Pinpoint the cell where the given text exists, returning its [x, y] midpoint coordinate. 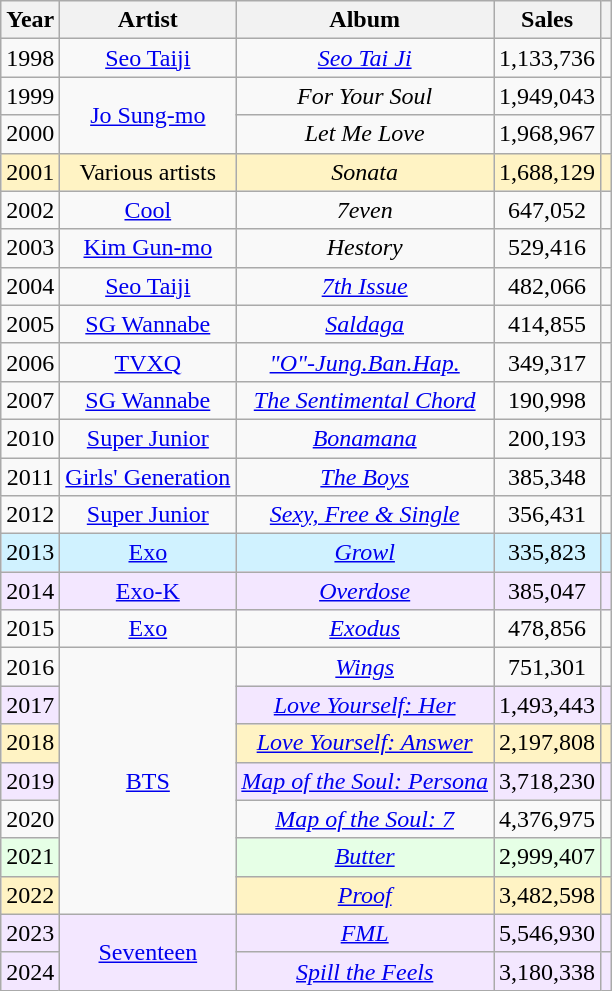
356,431 [548, 515]
Girls' Generation [148, 477]
Saldaga [365, 324]
200,193 [548, 438]
2017 [30, 705]
3,718,230 [548, 781]
2004 [30, 286]
529,416 [548, 248]
2003 [30, 248]
2006 [30, 362]
414,855 [548, 324]
2022 [30, 895]
2016 [30, 667]
Spill the Feels [365, 971]
Exo-K [148, 591]
1999 [30, 96]
1,968,967 [548, 134]
The Boys [365, 477]
Jo Sung-mo [148, 115]
2013 [30, 553]
1,949,043 [548, 96]
2014 [30, 591]
2019 [30, 781]
1,688,129 [548, 172]
1,133,736 [548, 58]
7th Issue [365, 286]
Sonata [365, 172]
Seo Tai Ji [365, 58]
Wings [365, 667]
2018 [30, 743]
BTS [148, 781]
3,180,338 [548, 971]
Butter [365, 857]
Sales [548, 20]
2005 [30, 324]
2007 [30, 400]
FML [365, 933]
2010 [30, 438]
TVXQ [148, 362]
Map of the Soul: Persona [365, 781]
Seventeen [148, 952]
190,998 [548, 400]
Love Yourself: Answer [365, 743]
Proof [365, 895]
Kim Gun-mo [148, 248]
2012 [30, 515]
482,066 [548, 286]
2021 [30, 857]
2,197,808 [548, 743]
Year [30, 20]
647,052 [548, 210]
2001 [30, 172]
Bonamana [365, 438]
1998 [30, 58]
751,301 [548, 667]
"O"-Jung.Ban.Hap. [365, 362]
Various artists [148, 172]
2000 [30, 134]
2015 [30, 629]
Album [365, 20]
385,348 [548, 477]
2,999,407 [548, 857]
4,376,975 [548, 819]
For Your Soul [365, 96]
5,546,930 [548, 933]
Love Yourself: Her [365, 705]
Overdose [365, 591]
The Sentimental Chord [365, 400]
385,047 [548, 591]
Let Me Love [365, 134]
2011 [30, 477]
Cool [148, 210]
478,856 [548, 629]
2023 [30, 933]
1,493,443 [548, 705]
2024 [30, 971]
Exodus [365, 629]
Hestory [365, 248]
349,317 [548, 362]
3,482,598 [548, 895]
Sexy, Free & Single [365, 515]
335,823 [548, 553]
2002 [30, 210]
Map of the Soul: 7 [365, 819]
Growl [365, 553]
Artist [148, 20]
2020 [30, 819]
7even [365, 210]
